Pinpoint the cell where the given text exists, returning its [x, y] midpoint coordinate. 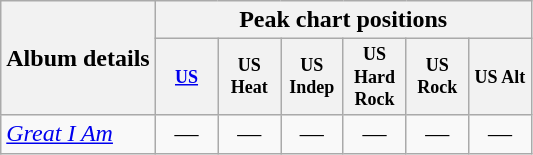
US Indep [312, 77]
US [186, 77]
Album details [78, 58]
US Heat [250, 77]
Peak chart positions [343, 20]
Great I Am [78, 134]
US Rock [438, 77]
US Hard Rock [374, 77]
US Alt [500, 77]
